Search for the cell housing the specified text and yield its [X, Y] center coordinate. 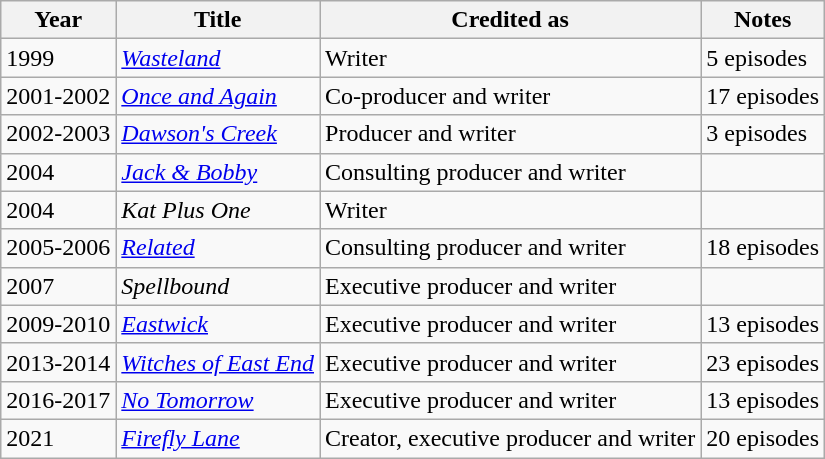
1999 [58, 58]
Title [218, 20]
2013-2014 [58, 362]
Producer and writer [510, 134]
Once and Again [218, 96]
5 episodes [763, 58]
2007 [58, 286]
Spellbound [218, 286]
Year [58, 20]
2016-2017 [58, 400]
Wasteland [218, 58]
No Tomorrow [218, 400]
Co-producer and writer [510, 96]
Dawson's Creek [218, 134]
18 episodes [763, 248]
2001-2002 [58, 96]
23 episodes [763, 362]
Witches of East End [218, 362]
Credited as [510, 20]
Firefly Lane [218, 438]
Related [218, 248]
3 episodes [763, 134]
20 episodes [763, 438]
2009-2010 [58, 324]
Creator, executive producer and writer [510, 438]
Jack & Bobby [218, 172]
Kat Plus One [218, 210]
2002-2003 [58, 134]
2021 [58, 438]
17 episodes [763, 96]
Notes [763, 20]
Eastwick [218, 324]
2005-2006 [58, 248]
